From the cell containing the given text, extract its center point as (x, y) coordinate. 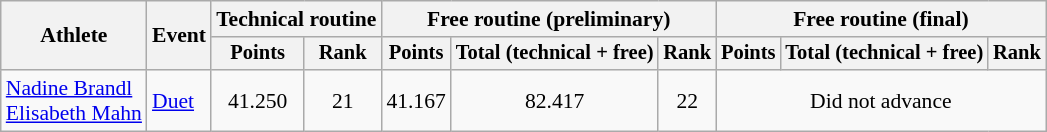
Did not advance (881, 100)
Free routine (preliminary) (548, 19)
41.250 (258, 100)
Free routine (final) (881, 19)
22 (687, 100)
Athlete (74, 36)
Technical routine (296, 19)
Duet (179, 100)
41.167 (416, 100)
82.417 (555, 100)
21 (342, 100)
Event (179, 36)
Nadine BrandlElisabeth Mahn (74, 100)
